Find where the given text appears and provide that cell's center as [X, Y] coordinate. 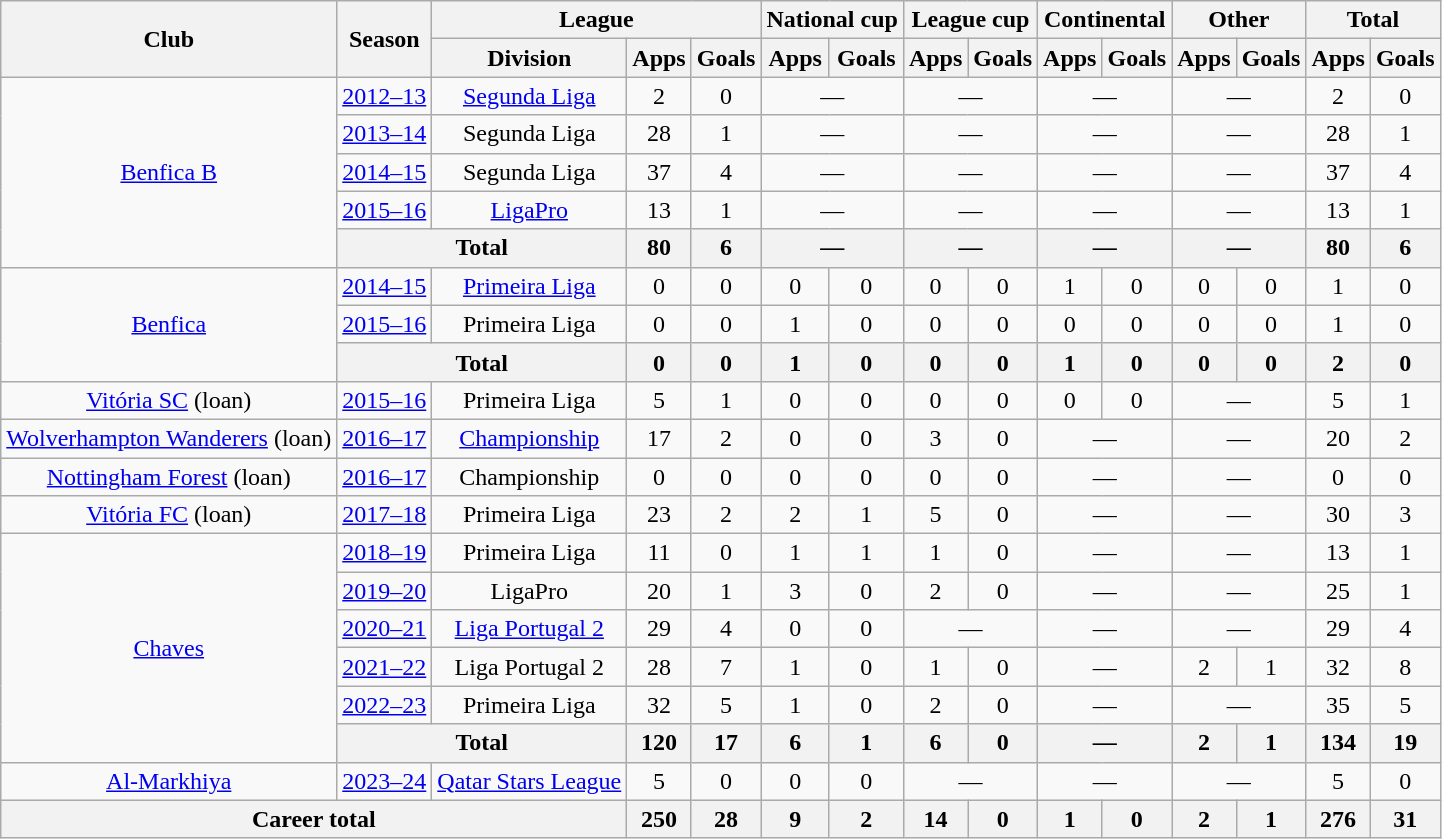
Vitória SC (loan) [169, 400]
Division [530, 58]
League cup [970, 20]
31 [1405, 819]
National cup [832, 20]
14 [935, 819]
134 [1338, 743]
League [596, 20]
250 [659, 819]
30 [1338, 515]
2019–20 [384, 591]
120 [659, 743]
2022–23 [384, 705]
Chaves [169, 648]
2023–24 [384, 781]
2021–22 [384, 667]
Benfica B [169, 172]
Career total [314, 819]
25 [1338, 591]
11 [659, 553]
9 [795, 819]
19 [1405, 743]
35 [1338, 705]
Al-Markhiya [169, 781]
8 [1405, 667]
23 [659, 515]
Qatar Stars League [530, 781]
Nottingham Forest (loan) [169, 477]
Season [384, 39]
2020–21 [384, 629]
Continental [1105, 20]
7 [726, 667]
Benfica [169, 324]
2013–14 [384, 134]
2018–19 [384, 553]
Vitória FC (loan) [169, 515]
Other [1239, 20]
Wolverhampton Wanderers (loan) [169, 438]
2017–18 [384, 515]
Club [169, 39]
2012–13 [384, 96]
276 [1338, 819]
